Search for the cell housing the specified text and yield its [X, Y] center coordinate. 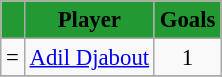
1 [187, 58]
= [12, 58]
Player [89, 20]
Goals [187, 20]
Adil Djabout [89, 58]
